Return [X, Y] of the center of cell containing provided text 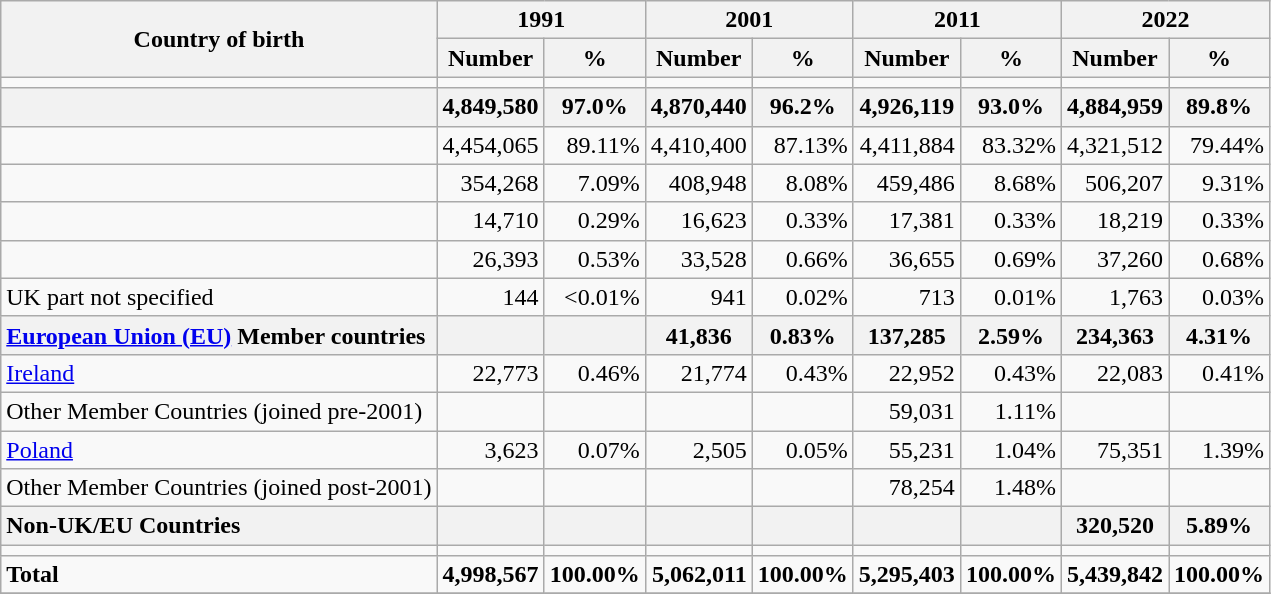
1.39% [1218, 449]
96.2% [802, 107]
9.31% [1218, 183]
320,520 [1114, 526]
0.83% [802, 335]
14,710 [490, 221]
59,031 [906, 411]
UK part not specified [219, 297]
2001 [749, 20]
2.59% [1010, 335]
0.05% [802, 449]
408,948 [698, 183]
8.08% [802, 183]
8.68% [1010, 183]
22,952 [906, 373]
713 [906, 297]
83.32% [1010, 145]
55,231 [906, 449]
1.04% [1010, 449]
26,393 [490, 259]
21,774 [698, 373]
Poland [219, 449]
0.03% [1218, 297]
1.48% [1010, 488]
354,268 [490, 183]
4,998,567 [490, 575]
22,773 [490, 373]
1991 [541, 20]
89.8% [1218, 107]
0.69% [1010, 259]
Other Member Countries (joined post-2001) [219, 488]
2022 [1165, 20]
89.11% [594, 145]
0.29% [594, 221]
Ireland [219, 373]
137,285 [906, 335]
1,763 [1114, 297]
<0.01% [594, 297]
79.44% [1218, 145]
2011 [957, 20]
0.07% [594, 449]
22,083 [1114, 373]
87.13% [802, 145]
0.02% [802, 297]
4,411,884 [906, 145]
Country of birth [219, 39]
4,454,065 [490, 145]
Total [219, 575]
506,207 [1114, 183]
16,623 [698, 221]
0.01% [1010, 297]
78,254 [906, 488]
0.46% [594, 373]
4.31% [1218, 335]
European Union (EU) Member countries [219, 335]
17,381 [906, 221]
Non-UK/EU Countries [219, 526]
459,486 [906, 183]
5,062,011 [698, 575]
7.09% [594, 183]
93.0% [1010, 107]
Other Member Countries (joined pre-2001) [219, 411]
3,623 [490, 449]
0.41% [1218, 373]
2,505 [698, 449]
97.0% [594, 107]
4,410,400 [698, 145]
4,884,959 [1114, 107]
4,321,512 [1114, 145]
234,363 [1114, 335]
5,295,403 [906, 575]
1.11% [1010, 411]
18,219 [1114, 221]
0.68% [1218, 259]
4,870,440 [698, 107]
5,439,842 [1114, 575]
144 [490, 297]
941 [698, 297]
33,528 [698, 259]
75,351 [1114, 449]
0.66% [802, 259]
36,655 [906, 259]
37,260 [1114, 259]
4,926,119 [906, 107]
4,849,580 [490, 107]
0.53% [594, 259]
41,836 [698, 335]
5.89% [1218, 526]
